Return (x, y) of the center of cell containing provided text 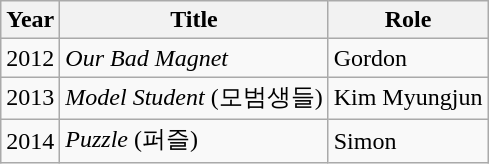
Puzzle (퍼즐) (194, 140)
Kim Myungjun (408, 98)
Simon (408, 140)
Our Bad Magnet (194, 58)
Role (408, 20)
Gordon (408, 58)
Title (194, 20)
2012 (30, 58)
Year (30, 20)
2014 (30, 140)
2013 (30, 98)
Model Student (모범생들) (194, 98)
